Locate the cell with the specified text and output its (X, Y) center coordinate. 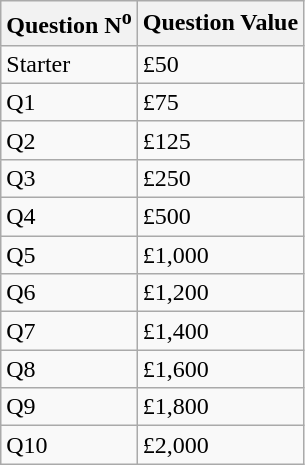
Q4 (69, 217)
£50 (220, 64)
Q7 (69, 331)
Q5 (69, 255)
£500 (220, 217)
Starter (69, 64)
Q10 (69, 445)
£250 (220, 178)
£125 (220, 140)
£2,000 (220, 445)
Q8 (69, 369)
Question Value (220, 24)
Question No (69, 24)
£75 (220, 102)
Q1 (69, 102)
£1,000 (220, 255)
£1,200 (220, 293)
Q3 (69, 178)
Q9 (69, 407)
£1,800 (220, 407)
£1,600 (220, 369)
Q2 (69, 140)
Q6 (69, 293)
£1,400 (220, 331)
